Locate the cell with the specified text and output its [X, Y] center coordinate. 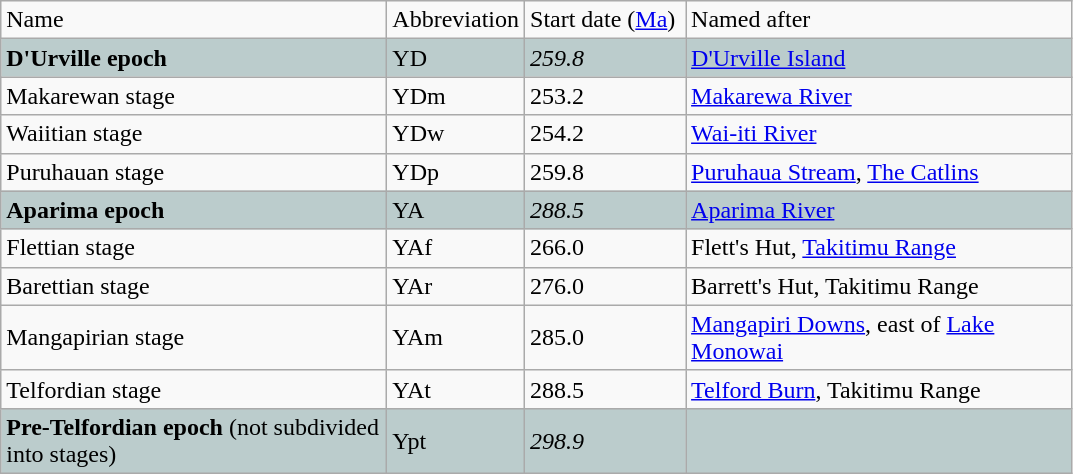
YDm [456, 96]
YAf [456, 248]
Aparima River [879, 210]
266.0 [606, 248]
Flett's Hut, Takitimu Range [879, 248]
YAm [456, 338]
Wai-iti River [879, 134]
Waiitian stage [194, 134]
276.0 [606, 286]
YA [456, 210]
D'Urville epoch [194, 58]
Mangapiri Downs, east of Lake Monowai [879, 338]
254.2 [606, 134]
253.2 [606, 96]
Pre-Telfordian epoch (not subdivided into stages) [194, 440]
YDw [456, 134]
Makarewan stage [194, 96]
Telfordian stage [194, 389]
YDp [456, 172]
D'Urville Island [879, 58]
Start date (Ma) [606, 20]
Flettian stage [194, 248]
Name [194, 20]
Aparima epoch [194, 210]
Telford Burn, Takitimu Range [879, 389]
YD [456, 58]
YAr [456, 286]
Puruhaua Stream, The Catlins [879, 172]
Named after [879, 20]
Puruhauan stage [194, 172]
YAt [456, 389]
285.0 [606, 338]
Abbreviation [456, 20]
298.9 [606, 440]
Barrett's Hut, Takitimu Range [879, 286]
Mangapirian stage [194, 338]
Ypt [456, 440]
Barettian stage [194, 286]
Makarewa River [879, 96]
